Search for the cell housing the specified text and yield its (X, Y) center coordinate. 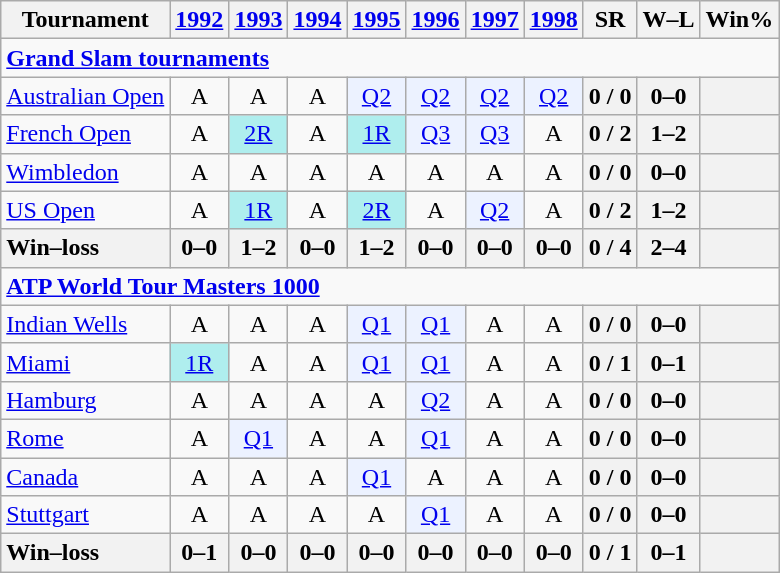
Wimbledon (86, 172)
Indian Wells (86, 324)
W–L (668, 20)
Stuttgart (86, 515)
Miami (86, 362)
1996 (436, 20)
Australian Open (86, 96)
ATP World Tour Masters 1000 (390, 286)
1997 (494, 20)
1995 (376, 20)
French Open (86, 134)
Hamburg (86, 400)
SR (610, 20)
1998 (554, 20)
1992 (200, 20)
Grand Slam tournaments (390, 58)
1993 (258, 20)
US Open (86, 210)
0 / 4 (610, 248)
1994 (318, 20)
Win% (740, 20)
Rome (86, 438)
Canada (86, 477)
Tournament (86, 20)
2–4 (668, 248)
